Return the [x, y] coordinate for the center point of the cell that contains the specified text.  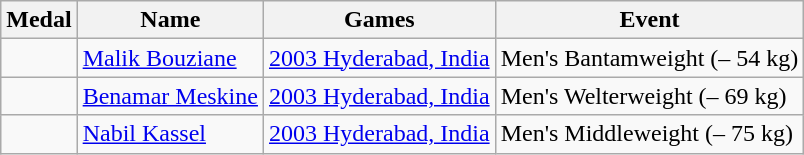
Benamar Meskine [170, 96]
Men's Bantamweight (– 54 kg) [650, 58]
Event [650, 20]
Name [170, 20]
Men's Middleweight (– 75 kg) [650, 134]
Malik Bouziane [170, 58]
Games [379, 20]
Men's Welterweight (– 69 kg) [650, 96]
Medal [39, 20]
Nabil Kassel [170, 134]
